Find where the given text appears and provide that cell's center as (X, Y) coordinate. 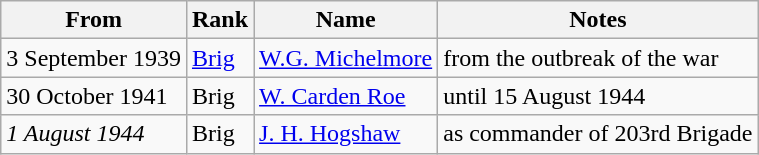
Notes (598, 20)
from the outbreak of the war (598, 58)
30 October 1941 (94, 96)
W.G. Michelmore (346, 58)
3 September 1939 (94, 58)
J. H. Hogshaw (346, 134)
1 August 1944 (94, 134)
Name (346, 20)
Rank (220, 20)
W. Carden Roe (346, 96)
until 15 August 1944 (598, 96)
as commander of 203rd Brigade (598, 134)
From (94, 20)
